Return the [x, y] coordinate for the center point of the cell that contains the specified text.  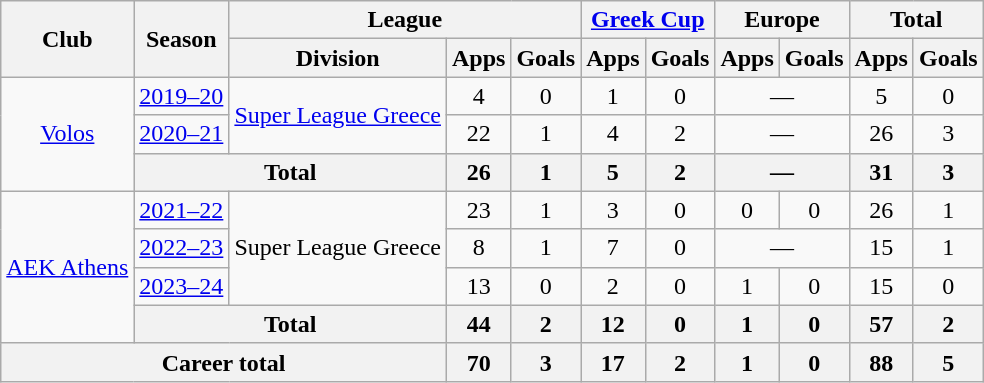
12 [613, 324]
2022–23 [182, 248]
Season [182, 39]
AEK Athens [68, 267]
Volos [68, 134]
23 [478, 210]
2019–20 [182, 96]
7 [613, 248]
8 [478, 248]
League [405, 20]
13 [478, 286]
Europe [782, 20]
17 [613, 362]
57 [881, 324]
Division [338, 58]
31 [881, 172]
Club [68, 39]
2021–22 [182, 210]
2023–24 [182, 286]
44 [478, 324]
2020–21 [182, 134]
22 [478, 134]
70 [478, 362]
Career total [224, 362]
Greek Cup [648, 20]
88 [881, 362]
